Identify which cell holds the provided text, then report its [x, y] central coordinate. 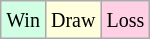
Loss [126, 20]
Draw [72, 20]
Win [24, 20]
